Pinpoint the cell where the given text exists, returning its [X, Y] midpoint coordinate. 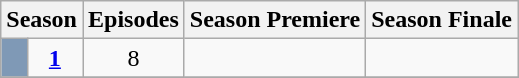
Season Finale [442, 20]
Season Premiere [274, 20]
1 [54, 58]
8 [133, 58]
Episodes [133, 20]
Season [42, 20]
